Find where the given text appears and provide that cell's center as (x, y) coordinate. 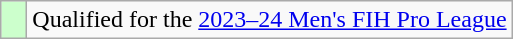
Qualified for the 2023–24 Men's FIH Pro League (270, 20)
